Extract the (X, Y) coordinate from the center of the cell holding the provided text.  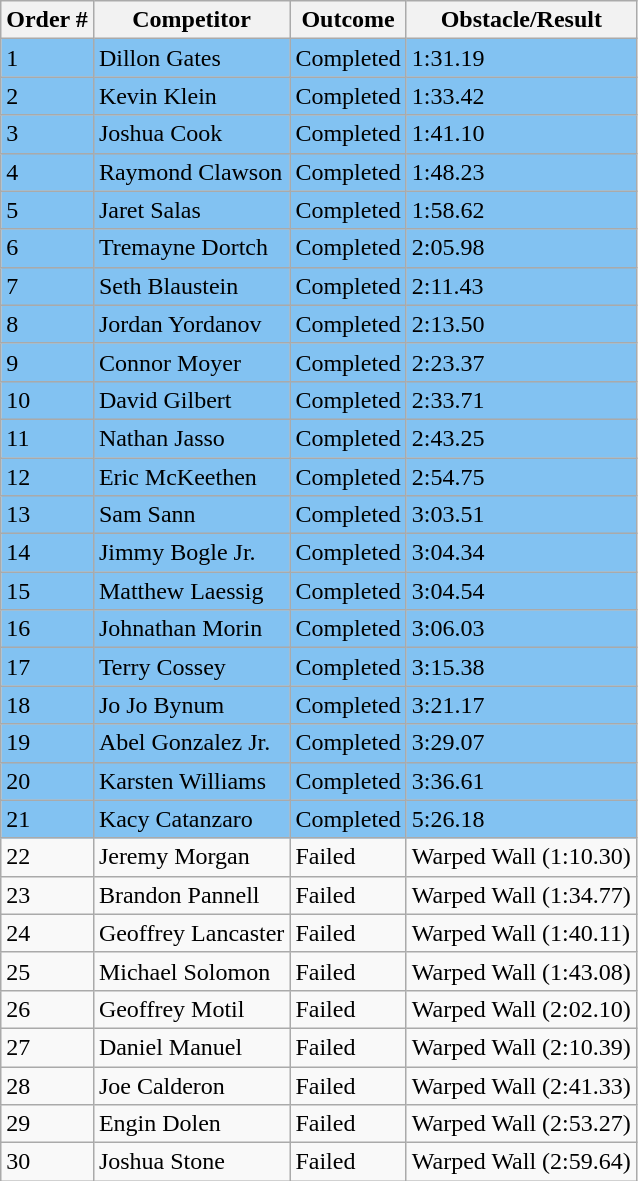
23 (48, 895)
Jaret Salas (192, 210)
3 (48, 134)
Warped Wall (2:10.39) (521, 1047)
20 (48, 781)
Connor Moyer (192, 362)
Joshua Stone (192, 1162)
3:06.03 (521, 629)
Seth Blaustein (192, 286)
Jo Jo Bynum (192, 705)
11 (48, 438)
27 (48, 1047)
2:23.37 (521, 362)
Competitor (192, 20)
3:29.07 (521, 743)
Joshua Cook (192, 134)
7 (48, 286)
Terry Cossey (192, 667)
30 (48, 1162)
2:05.98 (521, 248)
19 (48, 743)
1:33.42 (521, 96)
Kacy Catanzaro (192, 819)
4 (48, 172)
29 (48, 1124)
Geoffrey Motil (192, 1009)
14 (48, 553)
Raymond Clawson (192, 172)
17 (48, 667)
9 (48, 362)
26 (48, 1009)
1 (48, 58)
1:58.62 (521, 210)
1:41.10 (521, 134)
8 (48, 324)
Warped Wall (1:10.30) (521, 857)
3:36.61 (521, 781)
13 (48, 515)
2:13.50 (521, 324)
1:31.19 (521, 58)
21 (48, 819)
Joe Calderon (192, 1085)
Obstacle/Result (521, 20)
Warped Wall (2:41.33) (521, 1085)
Daniel Manuel (192, 1047)
22 (48, 857)
Outcome (348, 20)
Warped Wall (1:43.08) (521, 971)
Matthew Laessig (192, 591)
12 (48, 477)
5:26.18 (521, 819)
Michael Solomon (192, 971)
1:48.23 (521, 172)
Jimmy Bogle Jr. (192, 553)
3:04.34 (521, 553)
Order # (48, 20)
2:11.43 (521, 286)
Warped Wall (2:02.10) (521, 1009)
5 (48, 210)
David Gilbert (192, 400)
Geoffrey Lancaster (192, 933)
3:04.54 (521, 591)
Jeremy Morgan (192, 857)
Jordan Yordanov (192, 324)
Karsten Williams (192, 781)
Eric McKeethen (192, 477)
Johnathan Morin (192, 629)
Dillon Gates (192, 58)
2:33.71 (521, 400)
Warped Wall (2:53.27) (521, 1124)
Nathan Jasso (192, 438)
3:03.51 (521, 515)
18 (48, 705)
Engin Dolen (192, 1124)
Tremayne Dortch (192, 248)
Warped Wall (1:34.77) (521, 895)
2:43.25 (521, 438)
Abel Gonzalez Jr. (192, 743)
Brandon Pannell (192, 895)
15 (48, 591)
16 (48, 629)
3:21.17 (521, 705)
10 (48, 400)
24 (48, 933)
Sam Sann (192, 515)
2 (48, 96)
3:15.38 (521, 667)
6 (48, 248)
28 (48, 1085)
Warped Wall (1:40.11) (521, 933)
Kevin Klein (192, 96)
2:54.75 (521, 477)
Warped Wall (2:59.64) (521, 1162)
25 (48, 971)
